Output the (X, Y) coordinate of the center of the cell containing the given text.  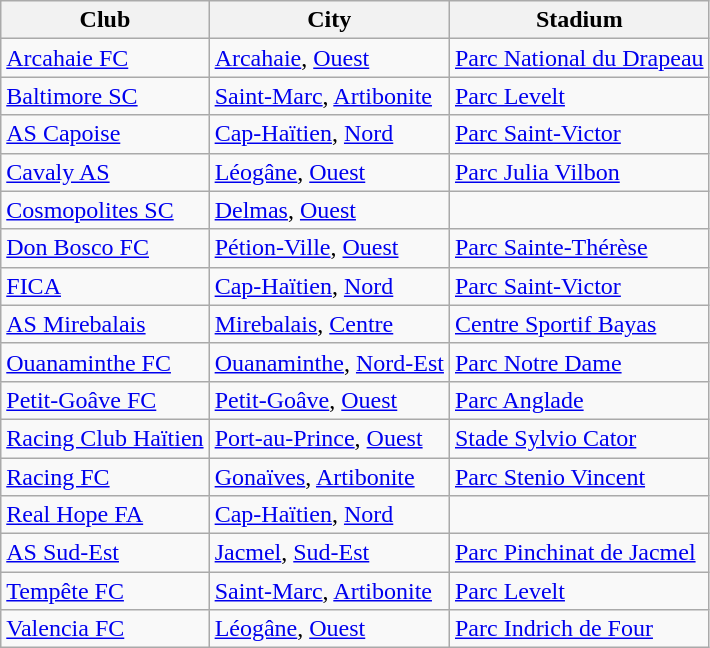
Parc Julia Vilbon (579, 172)
Pétion-Ville, Ouest (329, 248)
Mirebalais, Centre (329, 324)
FICA (105, 286)
Parc Pinchinat de Jacmel (579, 553)
Stadium (579, 20)
Petit-Goâve FC (105, 400)
Parc Anglade (579, 400)
Parc Notre Dame (579, 362)
Real Hope FA (105, 515)
Tempête FC (105, 591)
Racing Club Haïtien (105, 438)
Valencia FC (105, 629)
Port-au-Prince, Ouest (329, 438)
Centre Sportif Bayas (579, 324)
Parc Indrich de Four (579, 629)
Arcahaie FC (105, 58)
Don Bosco FC (105, 248)
Cavaly AS (105, 172)
Gonaïves, Artibonite (329, 477)
Ouanaminthe, Nord-Est (329, 362)
Jacmel, Sud-Est (329, 553)
AS Sud-Est (105, 553)
Petit-Goâve, Ouest (329, 400)
Baltimore SC (105, 96)
Club (105, 20)
City (329, 20)
Delmas, Ouest (329, 210)
Stade Sylvio Cator (579, 438)
Cosmopolites SC (105, 210)
Parc National du Drapeau (579, 58)
Ouanaminthe FC (105, 362)
Arcahaie, Ouest (329, 58)
AS Mirebalais (105, 324)
Racing FC (105, 477)
Parc Sainte-Thérèse (579, 248)
AS Capoise (105, 134)
Parc Stenio Vincent (579, 477)
